Return the [X, Y] coordinate for the center point of the cell that contains the specified text.  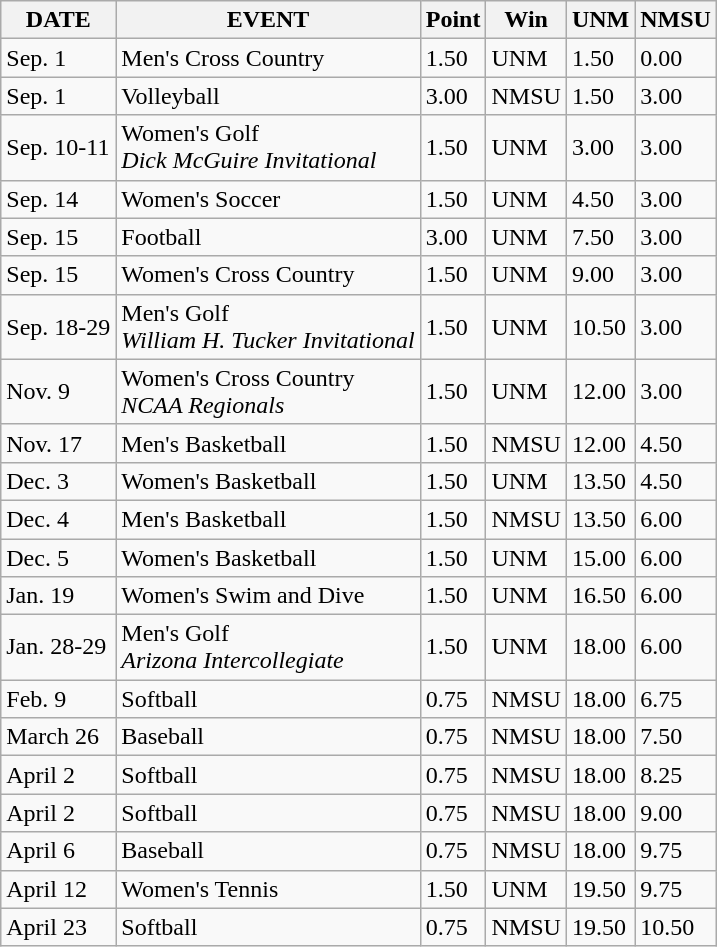
8.25 [676, 775]
Women's Cross Country [268, 275]
Dec. 3 [58, 481]
Men's GolfWilliam H. Tucker Invitational [268, 326]
Nov. 9 [58, 392]
15.00 [600, 557]
Men's Cross Country [268, 58]
Sep. 14 [58, 199]
Dec. 4 [58, 519]
Nov. 17 [58, 443]
Women's GolfDick McGuire Invitational [268, 148]
Volleyball [268, 96]
Sep. 18-29 [58, 326]
Point [453, 20]
April 23 [58, 927]
April 6 [58, 851]
March 26 [58, 737]
Win [526, 20]
Women's Swim and Dive [268, 596]
6.75 [676, 699]
Dec. 5 [58, 557]
EVENT [268, 20]
Women's Tennis [268, 889]
DATE [58, 20]
Men's GolfArizona Intercollegiate [268, 648]
Football [268, 237]
Women's Cross CountryNCAA Regionals [268, 392]
0.00 [676, 58]
Jan. 28-29 [58, 648]
Jan. 19 [58, 596]
April 12 [58, 889]
Sep. 10-11 [58, 148]
Feb. 9 [58, 699]
16.50 [600, 596]
Women's Soccer [268, 199]
